For the text-containing cell, return its midpoint in [x, y] coordinate format. 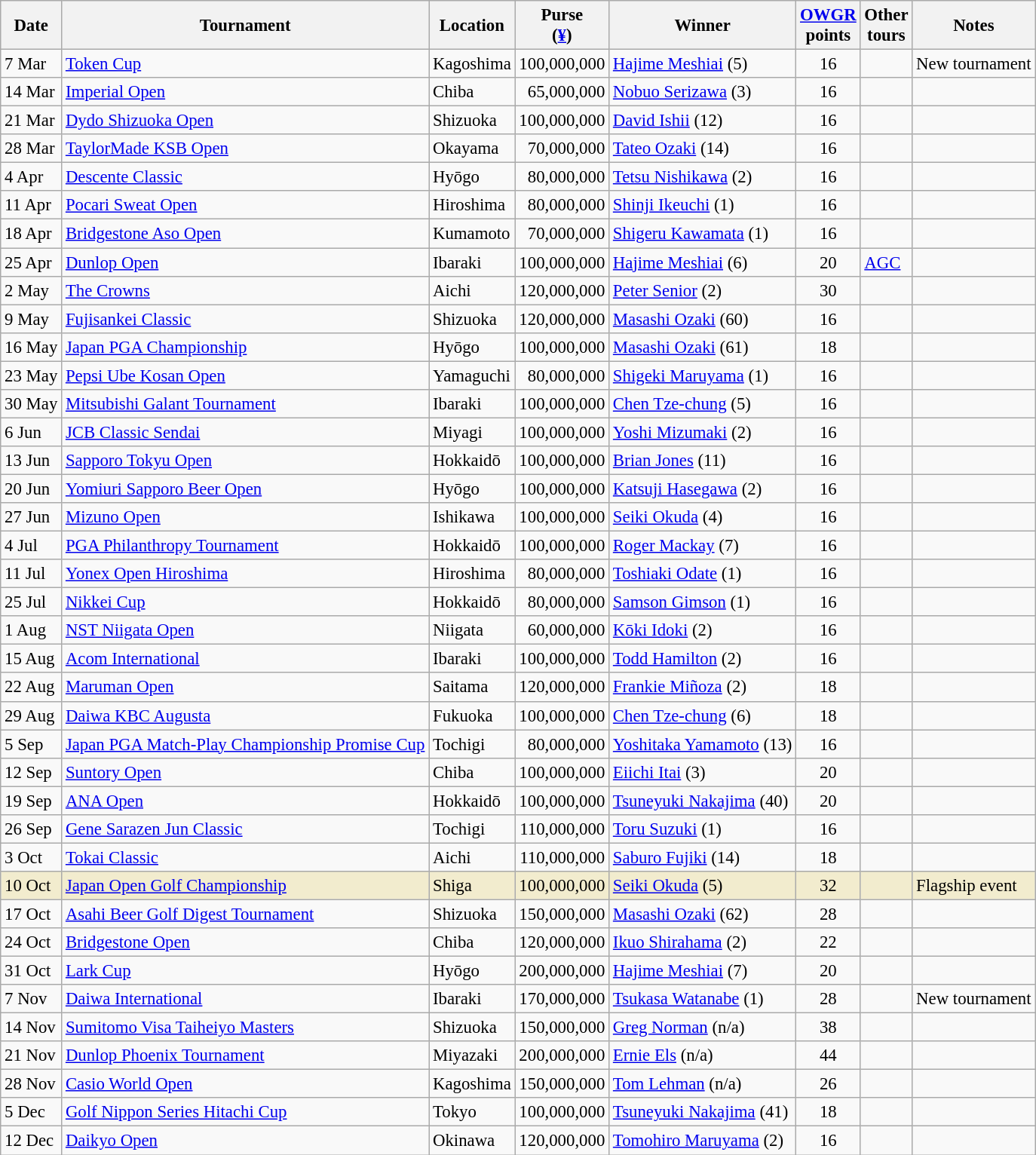
27 Jun [32, 517]
11 Jul [32, 574]
Imperial Open [246, 92]
Sumitomo Visa Taiheiyo Masters [246, 1028]
44 [828, 1055]
Gene Sarazen Jun Classic [246, 829]
9 May [32, 319]
Acom International [246, 659]
23 May [32, 375]
Flagship event [974, 886]
Ikuo Shirahama (2) [703, 942]
Brian Jones (11) [703, 461]
7 Mar [32, 64]
12 Dec [32, 1141]
Location [472, 26]
21 Nov [32, 1055]
Peter Senior (2) [703, 290]
15 Aug [32, 659]
14 Mar [32, 92]
Yoshitaka Yamamoto (13) [703, 744]
17 Oct [32, 914]
30 May [32, 404]
Dunlop Open [246, 262]
Okayama [472, 149]
Seiki Okuda (5) [703, 886]
4 Jul [32, 546]
Yoshi Mizumaki (2) [703, 432]
Tom Lehman (n/a) [703, 1084]
Golf Nippon Series Hitachi Cup [246, 1112]
12 Sep [32, 772]
10 Oct [32, 886]
21 Mar [32, 121]
6 Jun [32, 432]
60,000,000 [562, 630]
Greg Norman (n/a) [703, 1028]
Okinawa [472, 1141]
Descente Classic [246, 177]
The Crowns [246, 290]
3 Oct [32, 857]
Daiwa International [246, 999]
Winner [703, 26]
32 [828, 886]
Mitsubishi Galant Tournament [246, 404]
Shigeru Kawamata (1) [703, 234]
18 Apr [32, 234]
28 Nov [32, 1084]
Toshiaki Odate (1) [703, 574]
5 Dec [32, 1112]
19 Sep [32, 801]
11 Apr [32, 206]
Ernie Els (n/a) [703, 1055]
Toru Suzuki (1) [703, 829]
Yamaguchi [472, 375]
Frankie Miñoza (2) [703, 688]
Japan PGA Championship [246, 347]
16 May [32, 347]
PGA Philanthropy Tournament [246, 546]
Hajime Meshiai (6) [703, 262]
AGC [887, 262]
Tsuneyuki Nakajima (41) [703, 1112]
Japan Open Golf Championship [246, 886]
2 May [32, 290]
5 Sep [32, 744]
Daiwa KBC Augusta [246, 715]
31 Oct [32, 971]
14 Nov [32, 1028]
Eiichi Itai (3) [703, 772]
38 [828, 1028]
1 Aug [32, 630]
Notes [974, 26]
Samson Gimson (1) [703, 602]
Dydo Shizuoka Open [246, 121]
Masashi Ozaki (60) [703, 319]
22 [828, 942]
170,000,000 [562, 999]
Bridgestone Aso Open [246, 234]
Tetsu Nishikawa (2) [703, 177]
22 Aug [32, 688]
Masashi Ozaki (62) [703, 914]
Othertours [887, 26]
Chen Tze-chung (5) [703, 404]
29 Aug [32, 715]
Niigata [472, 630]
Japan PGA Match-Play Championship Promise Cup [246, 744]
Tomohiro Maruyama (2) [703, 1141]
Saburo Fujiki (14) [703, 857]
Seiki Okuda (4) [703, 517]
David Ishii (12) [703, 121]
Hajime Meshiai (5) [703, 64]
24 Oct [32, 942]
13 Jun [32, 461]
Saitama [472, 688]
Daikyo Open [246, 1141]
25 Apr [32, 262]
28 Mar [32, 149]
Nikkei Cup [246, 602]
NST Niigata Open [246, 630]
4 Apr [32, 177]
Yonex Open Hiroshima [246, 574]
Yomiuri Sapporo Beer Open [246, 489]
Ishikawa [472, 517]
Suntory Open [246, 772]
Miyagi [472, 432]
Dunlop Phoenix Tournament [246, 1055]
Shiga [472, 886]
Fujisankei Classic [246, 319]
Shinji Ikeuchi (1) [703, 206]
Kumamoto [472, 234]
Pepsi Ube Kosan Open [246, 375]
Tokai Classic [246, 857]
Date [32, 26]
65,000,000 [562, 92]
Tokyo [472, 1112]
Lark Cup [246, 971]
Katsuji Hasegawa (2) [703, 489]
Kōki Idoki (2) [703, 630]
26 Sep [32, 829]
Maruman Open [246, 688]
Miyazaki [472, 1055]
Shigeki Maruyama (1) [703, 375]
Chen Tze-chung (6) [703, 715]
Token Cup [246, 64]
Tournament [246, 26]
JCB Classic Sendai [246, 432]
25 Jul [32, 602]
Mizuno Open [246, 517]
TaylorMade KSB Open [246, 149]
7 Nov [32, 999]
Purse(¥) [562, 26]
OWGRpoints [828, 26]
Bridgestone Open [246, 942]
Roger Mackay (7) [703, 546]
Masashi Ozaki (61) [703, 347]
Tsuneyuki Nakajima (40) [703, 801]
Todd Hamilton (2) [703, 659]
26 [828, 1084]
Casio World Open [246, 1084]
Fukuoka [472, 715]
30 [828, 290]
Sapporo Tokyu Open [246, 461]
Nobuo Serizawa (3) [703, 92]
Hajime Meshiai (7) [703, 971]
ANA Open [246, 801]
20 Jun [32, 489]
Tateo Ozaki (14) [703, 149]
Pocari Sweat Open [246, 206]
Tsukasa Watanabe (1) [703, 999]
Asahi Beer Golf Digest Tournament [246, 914]
